For the text-containing cell, return its midpoint in (X, Y) coordinate format. 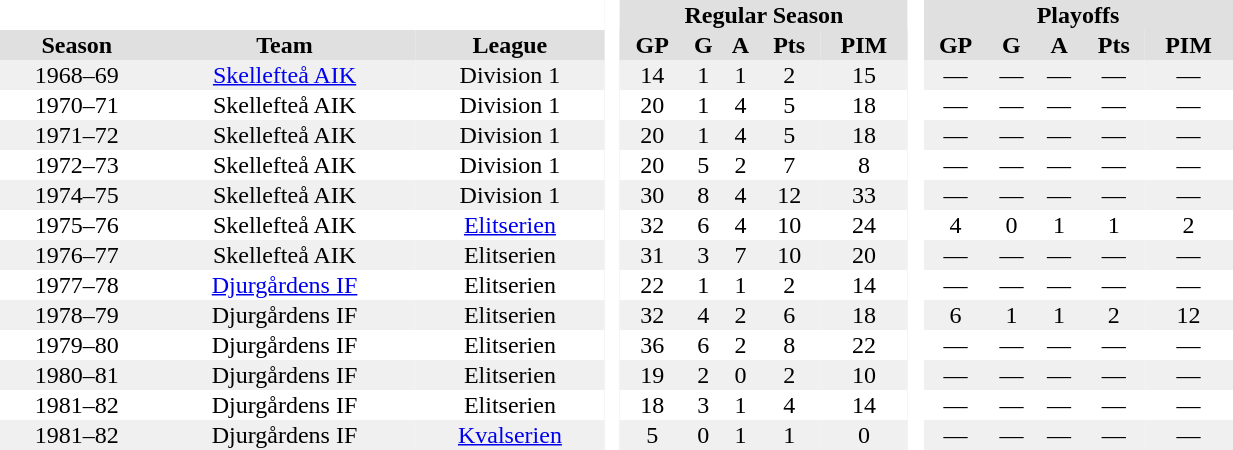
1971–72 (76, 135)
1978–79 (76, 315)
19 (652, 375)
Season (76, 45)
31 (652, 255)
15 (864, 75)
36 (652, 345)
Kvalserien (510, 435)
1979–80 (76, 345)
1970–71 (76, 105)
1976–77 (76, 255)
Regular Season (764, 15)
1980–81 (76, 375)
Team (284, 45)
1972–73 (76, 165)
1974–75 (76, 195)
1977–78 (76, 285)
League (510, 45)
24 (864, 225)
30 (652, 195)
Playoffs (1078, 15)
1975–76 (76, 225)
1968–69 (76, 75)
33 (864, 195)
